For the text-containing cell, return its midpoint in [x, y] coordinate format. 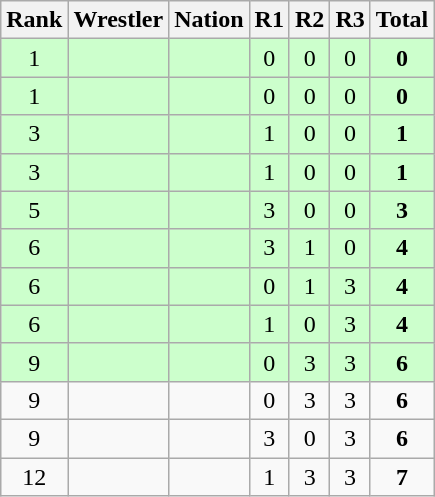
5 [34, 210]
Nation [209, 20]
Rank [34, 20]
Total [402, 20]
Wrestler [118, 20]
7 [402, 477]
R1 [269, 20]
R3 [350, 20]
R2 [309, 20]
12 [34, 477]
